Provide the [x, y] coordinate of the cell's center where the given text is located.  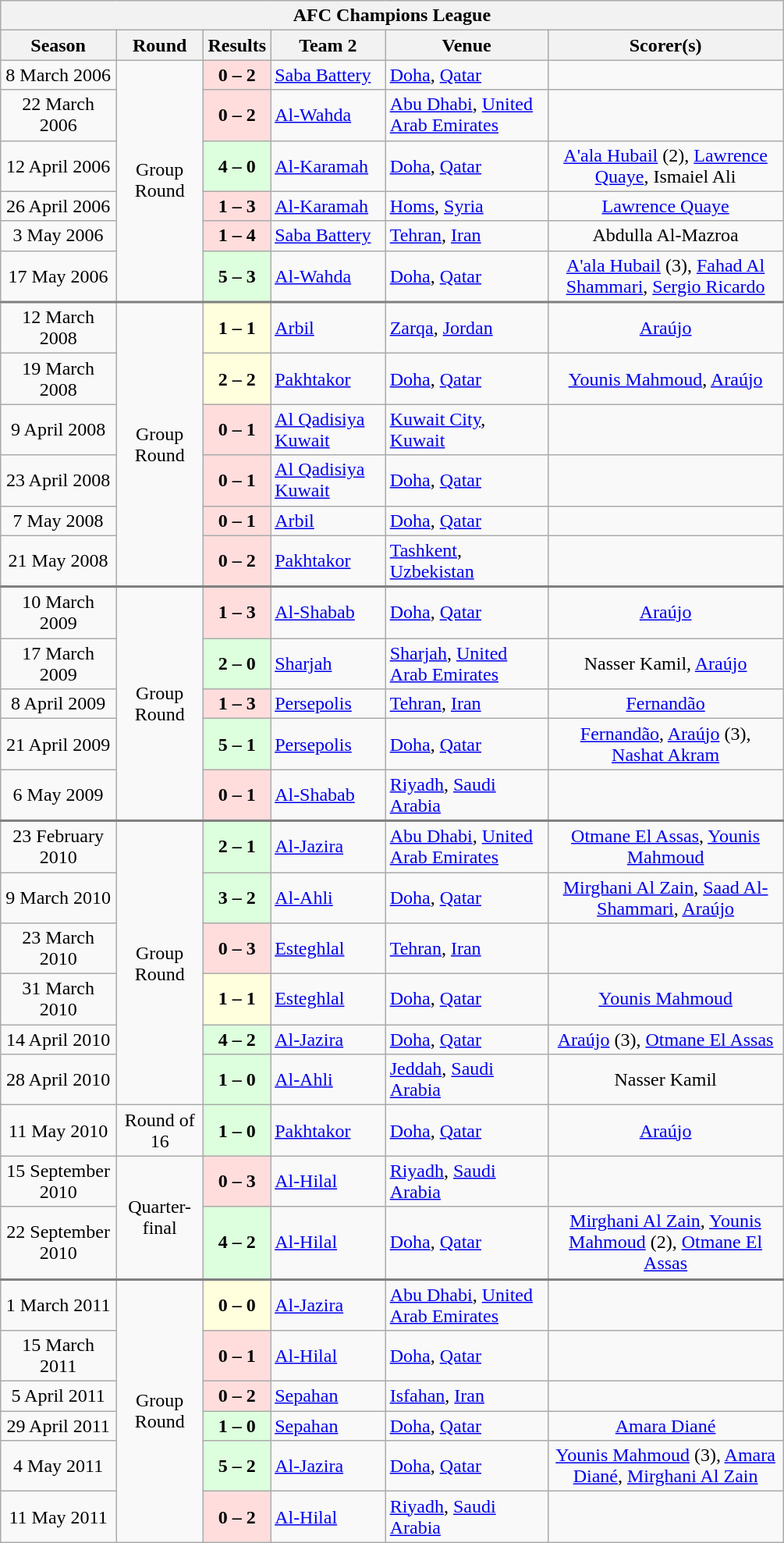
Isfahan, Iran [466, 1396]
Fernandão [665, 704]
5 April 2011 [59, 1396]
8 April 2009 [59, 704]
5 – 2 [237, 1466]
14 April 2010 [59, 1040]
15 March 2011 [59, 1356]
22 March 2006 [59, 116]
9 March 2010 [59, 898]
Kuwait City, Kuwait [466, 429]
Venue [466, 45]
Lawrence Quaye [665, 206]
5 – 1 [237, 745]
Scorer(s) [665, 45]
Round [159, 45]
7 May 2008 [59, 521]
17 May 2006 [59, 276]
A'ala Hubail (2), Lawrence Quaye, Ismaiel Ali [665, 165]
Younis Mahmoud [665, 999]
12 April 2006 [59, 165]
26 April 2006 [59, 206]
6 May 2009 [59, 795]
21 May 2008 [59, 561]
Younis Mahmoud (3), Amara Diané, Mirghani Al Zain [665, 1466]
22 September 2010 [59, 1243]
28 April 2010 [59, 1080]
21 April 2009 [59, 745]
Araújo (3), Otmane El Assas [665, 1040]
Sharjah [328, 663]
31 March 2010 [59, 999]
Quarter-final [159, 1218]
Mirghani Al Zain, Younis Mahmoud (2), Otmane El Assas [665, 1243]
Results [237, 45]
11 May 2011 [59, 1517]
Amara Diané [665, 1426]
5 – 3 [237, 276]
Nasser Kamil, Araújo [665, 663]
23 April 2008 [59, 481]
10 March 2009 [59, 613]
Otmane El Assas, Younis Mahmoud [665, 847]
29 April 2011 [59, 1426]
15 September 2010 [59, 1182]
2 – 1 [237, 847]
11 May 2010 [59, 1130]
Tashkent, Uzbekistan [466, 561]
Nasser Kamil [665, 1080]
3 – 2 [237, 898]
3 May 2006 [59, 236]
Round of 16 [159, 1130]
Younis Mahmoud, Araújo [665, 379]
Sharjah, United Arab Emirates [466, 663]
12 March 2008 [59, 328]
Abdulla Al-Mazroa [665, 236]
19 March 2008 [59, 379]
9 April 2008 [59, 429]
1 March 2011 [59, 1305]
23 March 2010 [59, 949]
8 March 2006 [59, 75]
Jeddah, Saudi Arabia [466, 1080]
0 – 0 [237, 1305]
2 – 0 [237, 663]
2 – 2 [237, 379]
Homs, Syria [466, 206]
Zarqa, Jordan [466, 328]
Season [59, 45]
Fernandão, Araújo (3), Nashat Akram [665, 745]
A'ala Hubail (3), Fahad Al Shammari, Sergio Ricardo [665, 276]
4 May 2011 [59, 1466]
AFC Champions League [392, 16]
Mirghani Al Zain, Saad Al-Shammari, Araújo [665, 898]
23 February 2010 [59, 847]
4 – 0 [237, 165]
Team 2 [328, 45]
17 March 2009 [59, 663]
1 – 4 [237, 236]
